Return the [x, y] coordinate for the center point of the cell that contains the specified text.  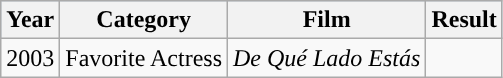
Film [327, 20]
Result [464, 20]
2003 [30, 58]
Category [144, 20]
De Qué Lado Estás [327, 58]
Favorite Actress [144, 58]
Year [30, 20]
